Locate the cell with the specified text and output its [X, Y] center coordinate. 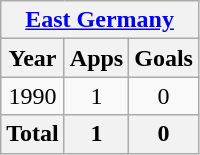
Year [33, 58]
Goals [164, 58]
1990 [33, 96]
Apps [96, 58]
Total [33, 134]
East Germany [100, 20]
